Extract the (X, Y) coordinate from the center of the cell holding the provided text.  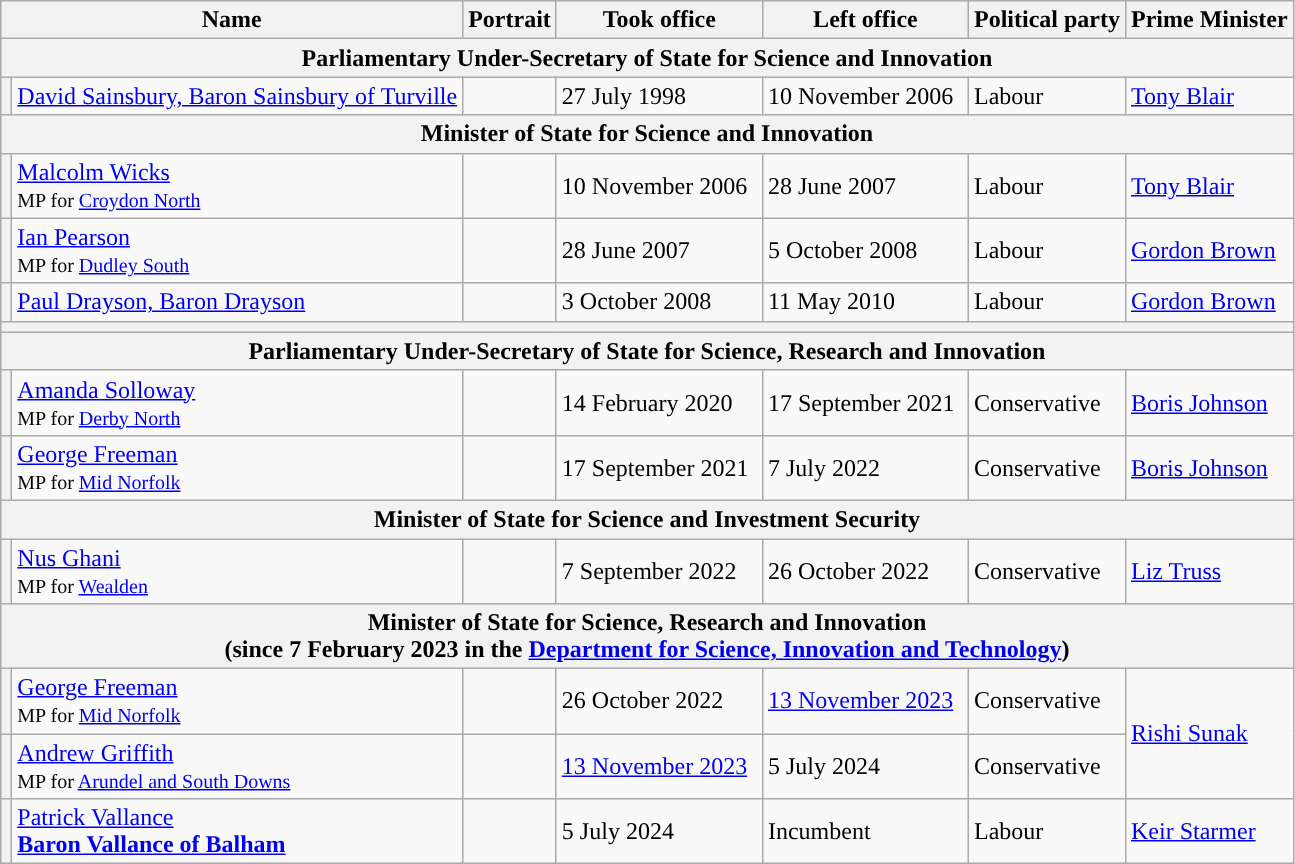
Paul Drayson, Baron Drayson (238, 302)
Prime Minister (1209, 20)
Keir Starmer (1209, 832)
Parliamentary Under-Secretary of State for Science and Innovation (647, 58)
14 February 2020 (659, 402)
Took office (659, 20)
Nus GhaniMP for Wealden (238, 570)
5 October 2008 (865, 250)
Liz Truss (1209, 570)
Minister of State for Science and Investment Security (647, 519)
Incumbent (865, 832)
Political party (1046, 20)
Minister of State for Science and Innovation (647, 134)
3 October 2008 (659, 302)
Portrait (510, 20)
Left office (865, 20)
7 September 2022 (659, 570)
Name (232, 20)
Rishi Sunak (1209, 734)
7 July 2022 (865, 468)
Parliamentary Under-Secretary of State for Science, Research and Innovation (647, 351)
Ian PearsonMP for Dudley South (238, 250)
Minister of State for Science, Research and Innovation(since 7 February 2023 in the Department for Science, Innovation and Technology) (647, 636)
David Sainsbury, Baron Sainsbury of Turville (238, 96)
27 July 1998 (659, 96)
11 May 2010 (865, 302)
Andrew GriffithMP for Arundel and South Downs (238, 766)
Patrick VallanceBaron Vallance of Balham (238, 832)
Amanda SollowayMP for Derby North (238, 402)
Malcolm WicksMP for Croydon North (238, 186)
